Provide the [x, y] coordinate of the cell's center where the given text is located.  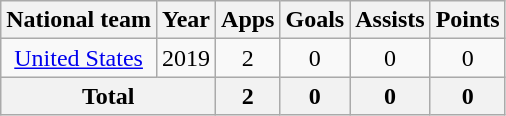
Total [108, 96]
Year [186, 20]
Goals [315, 20]
Assists [390, 20]
United States [79, 58]
Apps [248, 20]
2019 [186, 58]
National team [79, 20]
Points [468, 20]
